Provide the (X, Y) coordinate of the cell's center where the given text is located.  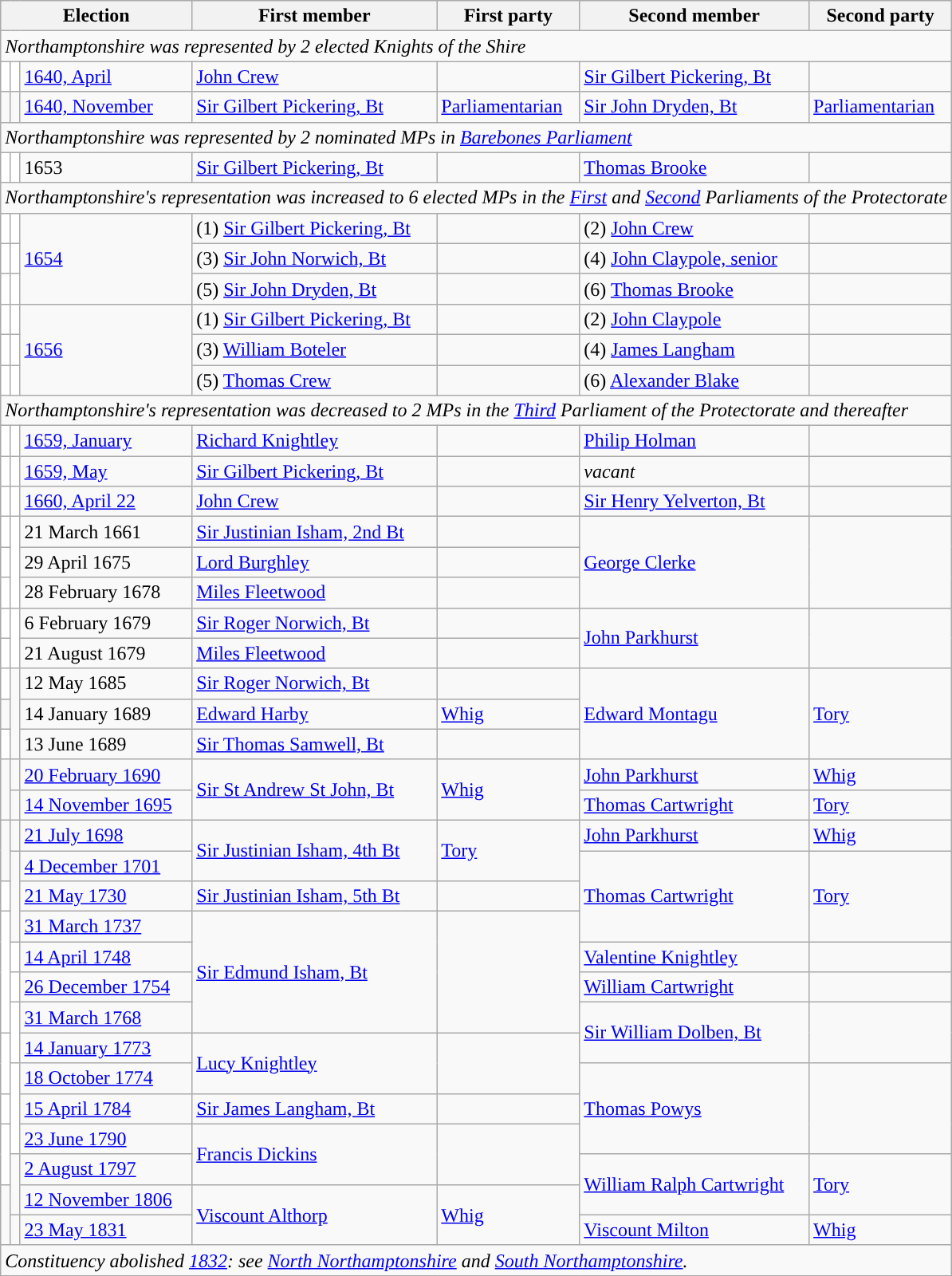
29 April 1675 (106, 562)
21 August 1679 (106, 653)
14 January 1773 (106, 1048)
2 August 1797 (106, 1169)
William Cartwright (694, 987)
Second party (880, 16)
Northamptonshire's representation was increased to 6 elected MPs in the First and Second Parliaments of the Protectorate (477, 198)
George Clerke (694, 562)
1654 (106, 258)
(3) Sir John Norwich, Bt (314, 258)
12 May 1685 (106, 683)
Sir Justinian Isham, 5th Bt (314, 896)
4 December 1701 (106, 865)
William Ralph Cartwright (694, 1184)
28 February 1678 (106, 593)
18 October 1774 (106, 1078)
Sir Justinian Isham, 2nd Bt (314, 532)
Viscount Milton (694, 1230)
31 March 1737 (106, 927)
1640, April (106, 77)
Northamptonshire's representation was decreased to 2 MPs in the Third Parliament of the Protectorate and thereafter (477, 411)
1660, April 22 (106, 502)
Sir William Dolben, Bt (694, 1033)
Philip Holman (694, 441)
15 April 1784 (106, 1109)
First party (509, 16)
21 May 1730 (106, 896)
(4) James Langham (694, 349)
(5) Sir John Dryden, Bt (314, 289)
21 July 1698 (106, 835)
vacant (694, 471)
12 November 1806 (106, 1199)
Richard Knightley (314, 441)
Election (96, 16)
Sir Edmund Isham, Bt (314, 972)
1659, May (106, 471)
(6) Alexander Blake (694, 380)
Sir Justinian Isham, 4th Bt (314, 850)
Lucy Knightley (314, 1063)
13 June 1689 (106, 744)
(2) John Crew (694, 228)
1640, November (106, 107)
Sir James Langham, Bt (314, 1109)
Valentine Knightley (694, 957)
Edward Montagu (694, 714)
26 December 1754 (106, 987)
1656 (106, 349)
First member (314, 16)
14 April 1748 (106, 957)
23 June 1790 (106, 1139)
Lord Burghley (314, 562)
(4) John Claypole, senior (694, 258)
31 March 1768 (106, 1018)
Northamptonshire was represented by 2 elected Knights of the Shire (477, 46)
Sir St Andrew St John, Bt (314, 790)
(6) Thomas Brooke (694, 289)
Sir Thomas Samwell, Bt (314, 744)
(3) William Boteler (314, 349)
6 February 1679 (106, 623)
Thomas Powys (694, 1109)
21 March 1661 (106, 532)
23 May 1831 (106, 1230)
Second member (694, 16)
(2) John Claypole (694, 319)
Edward Harby (314, 714)
Francis Dickins (314, 1154)
20 February 1690 (106, 774)
14 November 1695 (106, 805)
Viscount Althorp (314, 1215)
Sir John Dryden, Bt (694, 107)
Thomas Brooke (694, 167)
14 January 1689 (106, 714)
Constituency abolished 1832: see North Northamptonshire and South Northamptonshire. (477, 1260)
(5) Thomas Crew (314, 380)
1653 (106, 167)
Sir Henry Yelverton, Bt (694, 502)
1659, January (106, 441)
Northamptonshire was represented by 2 nominated MPs in Barebones Parliament (477, 137)
